Provide the (X, Y) coordinate of the cell's center where the given text is located.  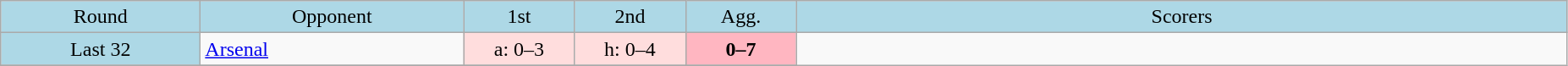
a: 0–3 (520, 49)
Scorers (1181, 17)
Agg. (741, 17)
0–7 (741, 49)
Arsenal (332, 49)
1st (520, 17)
Opponent (332, 17)
h: 0–4 (630, 49)
Last 32 (101, 49)
Round (101, 17)
2nd (630, 17)
